For the text-containing cell, return its midpoint in [x, y] coordinate format. 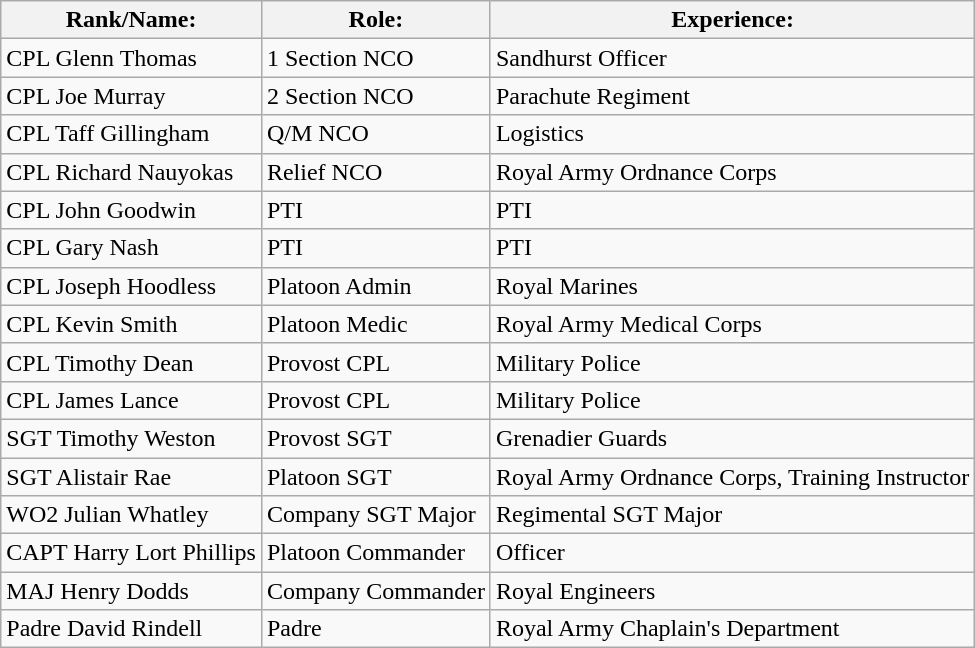
Parachute Regiment [732, 96]
CPL Taff Gillingham [132, 134]
CAPT Harry Lort Phillips [132, 553]
Royal Army Chaplain's Department [732, 629]
CPL John Goodwin [132, 210]
CPL Joe Murray [132, 96]
MAJ Henry Dodds [132, 591]
Provost SGT [376, 438]
Q/M NCO [376, 134]
Company Commander [376, 591]
SGT Alistair Rae [132, 477]
Royal Army Medical Corps [732, 324]
Padre [376, 629]
Logistics [732, 134]
CPL Glenn Thomas [132, 58]
Royal Marines [732, 286]
Royal Army Ordnance Corps, Training Instructor [732, 477]
Royal Army Ordnance Corps [732, 172]
Role: [376, 20]
Experience: [732, 20]
WO2 Julian Whatley [132, 515]
Regimental SGT Major [732, 515]
Platoon Medic [376, 324]
CPL Joseph Hoodless [132, 286]
Royal Engineers [732, 591]
CPL James Lance [132, 400]
Padre David Rindell [132, 629]
Rank/Name: [132, 20]
CPL Timothy Dean [132, 362]
CPL Gary Nash [132, 248]
Relief NCO [376, 172]
Grenadier Guards [732, 438]
Platoon Commander [376, 553]
2 Section NCO [376, 96]
Officer [732, 553]
1 Section NCO [376, 58]
CPL Richard Nauyokas [132, 172]
Platoon Admin [376, 286]
Sandhurst Officer [732, 58]
Platoon SGT [376, 477]
Company SGT Major [376, 515]
CPL Kevin Smith [132, 324]
SGT Timothy Weston [132, 438]
